For the text-containing cell, return its midpoint in (X, Y) coordinate format. 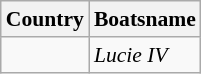
Lucie IV (145, 55)
Country (45, 19)
Boatsname (145, 19)
